Pinpoint the cell where the given text exists, returning its [X, Y] midpoint coordinate. 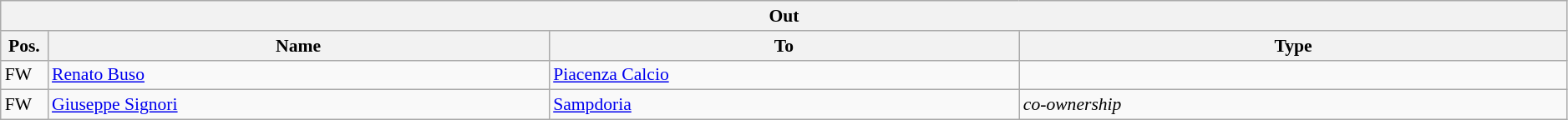
co-ownership [1293, 105]
Out [784, 16]
Giuseppe Signori [298, 105]
Renato Buso [298, 75]
Piacenza Calcio [784, 75]
Sampdoria [784, 105]
Name [298, 46]
Type [1293, 46]
Pos. [24, 46]
To [784, 46]
